Capture the cell that displays the provided text and extract its [x, y] central coordinate. 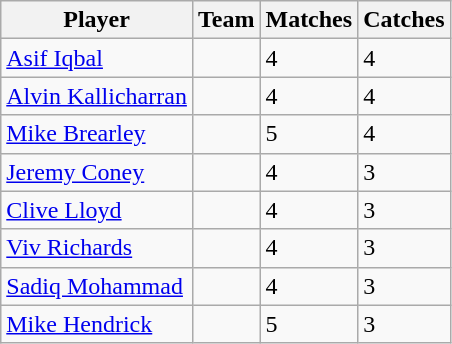
Clive Lloyd [97, 210]
Player [97, 20]
Alvin Kallicharran [97, 96]
Sadiq Mohammad [97, 286]
Matches [309, 20]
Jeremy Coney [97, 172]
Asif Iqbal [97, 58]
Mike Brearley [97, 134]
Catches [404, 20]
Team [226, 20]
Mike Hendrick [97, 324]
Viv Richards [97, 248]
